Find where the given text appears and provide that cell's center as [x, y] coordinate. 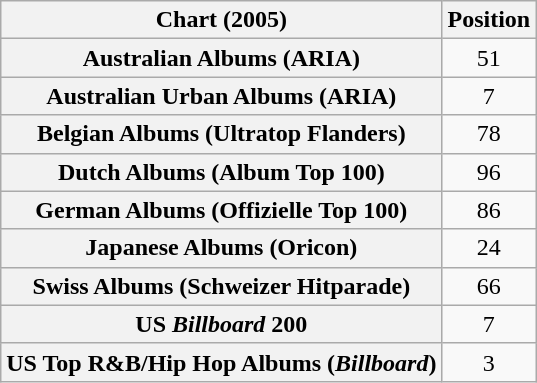
Chart (2005) [222, 20]
Australian Albums (ARIA) [222, 58]
Dutch Albums (Album Top 100) [222, 172]
US Top R&B/Hip Hop Albums (Billboard) [222, 362]
24 [489, 248]
Belgian Albums (Ultratop Flanders) [222, 134]
3 [489, 362]
Australian Urban Albums (ARIA) [222, 96]
66 [489, 286]
German Albums (Offizielle Top 100) [222, 210]
51 [489, 58]
86 [489, 210]
Position [489, 20]
96 [489, 172]
78 [489, 134]
Japanese Albums (Oricon) [222, 248]
Swiss Albums (Schweizer Hitparade) [222, 286]
US Billboard 200 [222, 324]
